Identify which cell holds the provided text, then report its (X, Y) central coordinate. 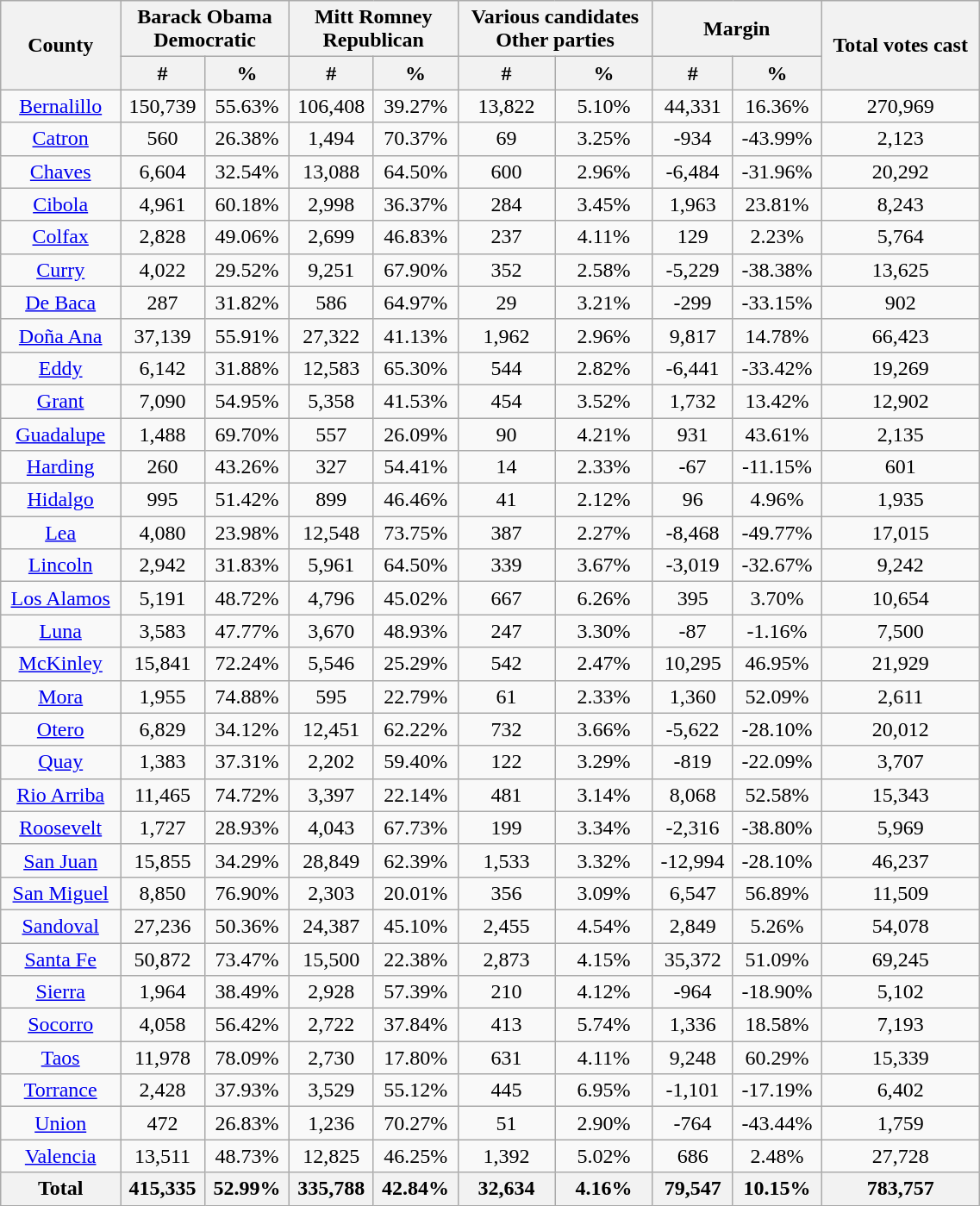
61 (507, 697)
601 (901, 467)
45.02% (415, 598)
2,722 (331, 1025)
5,546 (331, 664)
-18.90% (777, 992)
2.12% (603, 500)
3,529 (331, 1090)
Bernalillo (60, 106)
47.77% (247, 631)
13,822 (507, 106)
2,873 (507, 959)
5.02% (603, 1156)
2,928 (331, 992)
26.83% (247, 1123)
9,251 (331, 270)
-6,484 (693, 172)
Harding (60, 467)
12,548 (331, 533)
5,969 (901, 828)
7,193 (901, 1025)
90 (507, 434)
42.84% (415, 1189)
46.46% (415, 500)
26.38% (247, 139)
54.95% (247, 401)
26.09% (415, 434)
Colfax (60, 237)
2,303 (331, 893)
9,817 (693, 335)
122 (507, 762)
62.39% (415, 860)
415,335 (163, 1189)
22.14% (415, 795)
1,962 (507, 335)
Luna (60, 631)
De Baca (60, 303)
12,583 (331, 368)
57.39% (415, 992)
Valencia (60, 1156)
Curry (60, 270)
41.13% (415, 335)
783,757 (901, 1189)
11,978 (163, 1058)
3,707 (901, 762)
6,402 (901, 1090)
260 (163, 467)
2,998 (331, 204)
-5,229 (693, 270)
15,343 (901, 795)
50.36% (247, 926)
59.40% (415, 762)
3.29% (603, 762)
4,796 (331, 598)
51.09% (777, 959)
37.31% (247, 762)
27,236 (163, 926)
287 (163, 303)
Quay (60, 762)
69 (507, 139)
11,465 (163, 795)
3,397 (331, 795)
4,961 (163, 204)
1,392 (507, 1156)
Chaves (60, 172)
3.30% (603, 631)
8,068 (693, 795)
-33.15% (777, 303)
12,451 (331, 729)
3,670 (331, 631)
Mora (60, 697)
6,604 (163, 172)
32.54% (247, 172)
1,360 (693, 697)
Eddy (60, 368)
20,292 (901, 172)
12,825 (331, 1156)
43.61% (777, 434)
335,788 (331, 1189)
3.67% (603, 566)
6,829 (163, 729)
13,625 (901, 270)
67.73% (415, 828)
10,295 (693, 664)
Santa Fe (60, 959)
-22.09% (777, 762)
10.15% (777, 1189)
5,764 (901, 237)
51.42% (247, 500)
McKinley (60, 664)
Lea (60, 533)
1,732 (693, 401)
2,730 (331, 1058)
96 (693, 500)
Total (60, 1189)
-87 (693, 631)
4.54% (603, 926)
-1,101 (693, 1090)
2.27% (603, 533)
2,123 (901, 139)
Cibola (60, 204)
454 (507, 401)
15,339 (901, 1058)
28.93% (247, 828)
1,955 (163, 697)
55.91% (247, 335)
13.42% (777, 401)
65.30% (415, 368)
43.26% (247, 467)
Barack ObamaDemocratic (205, 29)
8,850 (163, 893)
18.58% (777, 1025)
210 (507, 992)
San Juan (60, 860)
2,828 (163, 237)
4.12% (603, 992)
3.25% (603, 139)
356 (507, 893)
55.63% (247, 106)
2,428 (163, 1090)
45.10% (415, 926)
17.80% (415, 1058)
69.70% (247, 434)
46.25% (415, 1156)
4.15% (603, 959)
902 (901, 303)
557 (331, 434)
74.72% (247, 795)
County (60, 45)
24,387 (331, 926)
13,511 (163, 1156)
9,242 (901, 566)
14 (507, 467)
44,331 (693, 106)
34.29% (247, 860)
2.47% (603, 664)
15,500 (331, 959)
-31.96% (777, 172)
69,245 (901, 959)
55.12% (415, 1090)
79,547 (693, 1189)
9,248 (693, 1058)
Torrance (60, 1090)
Lincoln (60, 566)
-33.42% (777, 368)
Margin (737, 29)
1,935 (901, 500)
48.72% (247, 598)
1,759 (901, 1123)
3.09% (603, 893)
-299 (693, 303)
150,739 (163, 106)
931 (693, 434)
17,015 (901, 533)
631 (507, 1058)
22.38% (415, 959)
52.09% (777, 697)
586 (331, 303)
78.09% (247, 1058)
-1.16% (777, 631)
20,012 (901, 729)
46.83% (415, 237)
Sierra (60, 992)
686 (693, 1156)
-6,441 (693, 368)
Doña Ana (60, 335)
247 (507, 631)
352 (507, 270)
1,236 (331, 1123)
70.27% (415, 1123)
6.95% (603, 1090)
5,102 (901, 992)
-43.99% (777, 139)
2,849 (693, 926)
2,699 (331, 237)
27,728 (901, 1156)
34.12% (247, 729)
Hidalgo (60, 500)
-8,468 (693, 533)
Guadalupe (60, 434)
542 (507, 664)
70.37% (415, 139)
732 (507, 729)
270,969 (901, 106)
25.29% (415, 664)
41 (507, 500)
37,139 (163, 335)
1,727 (163, 828)
21,929 (901, 664)
339 (507, 566)
Taos (60, 1058)
72.24% (247, 664)
3.21% (603, 303)
60.29% (777, 1058)
-43.44% (777, 1123)
54.41% (415, 467)
76.90% (247, 893)
Sandoval (60, 926)
29 (507, 303)
Los Alamos (60, 598)
46.95% (777, 664)
5,191 (163, 598)
37.93% (247, 1090)
7,500 (901, 631)
5,961 (331, 566)
2.82% (603, 368)
Union (60, 1123)
50,872 (163, 959)
12,902 (901, 401)
327 (331, 467)
31.88% (247, 368)
19,269 (901, 368)
6,547 (693, 893)
560 (163, 139)
4,058 (163, 1025)
6,142 (163, 368)
San Miguel (60, 893)
2,942 (163, 566)
5.74% (603, 1025)
52.58% (777, 795)
199 (507, 828)
3.45% (603, 204)
Roosevelt (60, 828)
14.78% (777, 335)
2,611 (901, 697)
481 (507, 795)
Grant (60, 401)
5.10% (603, 106)
-2,316 (693, 828)
37.84% (415, 1025)
60.18% (247, 204)
15,841 (163, 664)
64.97% (415, 303)
4.16% (603, 1189)
2.58% (603, 270)
1,336 (693, 1025)
-934 (693, 139)
74.88% (247, 697)
413 (507, 1025)
23.81% (777, 204)
Otero (60, 729)
106,408 (331, 106)
2.23% (777, 237)
387 (507, 533)
4.96% (777, 500)
472 (163, 1123)
Catron (60, 139)
56.89% (777, 893)
28,849 (331, 860)
-12,994 (693, 860)
1,964 (163, 992)
2,455 (507, 926)
22.79% (415, 697)
445 (507, 1090)
8,243 (901, 204)
595 (331, 697)
36.37% (415, 204)
31.83% (247, 566)
4,080 (163, 533)
995 (163, 500)
2,135 (901, 434)
66,423 (901, 335)
11,509 (901, 893)
56.42% (247, 1025)
62.22% (415, 729)
41.53% (415, 401)
544 (507, 368)
67.90% (415, 270)
3.66% (603, 729)
15,855 (163, 860)
1,533 (507, 860)
-3,019 (693, 566)
1,488 (163, 434)
-819 (693, 762)
-764 (693, 1123)
-11.15% (777, 467)
16.36% (777, 106)
284 (507, 204)
31.82% (247, 303)
4,043 (331, 828)
51 (507, 1123)
129 (693, 237)
4.21% (603, 434)
46,237 (901, 860)
-38.80% (777, 828)
-38.38% (777, 270)
3.32% (603, 860)
-67 (693, 467)
-32.67% (777, 566)
Total votes cast (901, 45)
1,963 (693, 204)
5.26% (777, 926)
2,202 (331, 762)
Mitt RomneyRepublican (373, 29)
39.27% (415, 106)
600 (507, 172)
-17.19% (777, 1090)
237 (507, 237)
7,090 (163, 401)
29.52% (247, 270)
6.26% (603, 598)
1,494 (331, 139)
48.73% (247, 1156)
3.14% (603, 795)
32,634 (507, 1189)
-964 (693, 992)
4,022 (163, 270)
Rio Arriba (60, 795)
899 (331, 500)
3,583 (163, 631)
48.93% (415, 631)
54,078 (901, 926)
38.49% (247, 992)
23.98% (247, 533)
Various candidatesOther parties (555, 29)
5,358 (331, 401)
73.47% (247, 959)
13,088 (331, 172)
667 (507, 598)
3.52% (603, 401)
2.48% (777, 1156)
Socorro (60, 1025)
49.06% (247, 237)
35,372 (693, 959)
-49.77% (777, 533)
27,322 (331, 335)
1,383 (163, 762)
20.01% (415, 893)
10,654 (901, 598)
2.90% (603, 1123)
3.34% (603, 828)
73.75% (415, 533)
-5,622 (693, 729)
3.70% (777, 598)
52.99% (247, 1189)
395 (693, 598)
